From the cell containing the given text, extract its center point as (x, y) coordinate. 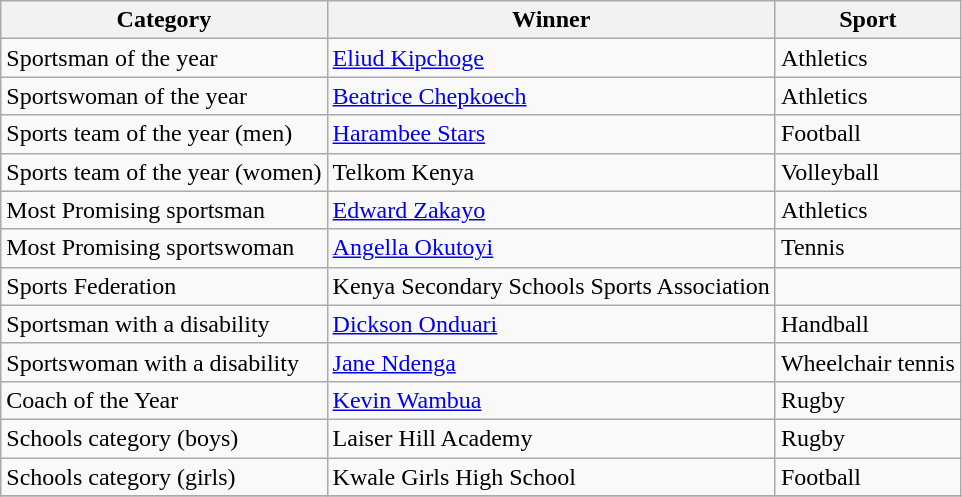
Most Promising sportswoman (164, 248)
Most Promising sportsman (164, 210)
Kwale Girls High School (551, 477)
Edward Zakayo (551, 210)
Harambee Stars (551, 134)
Wheelchair tennis (868, 362)
Tennis (868, 248)
Sportswoman with a disability (164, 362)
Jane Ndenga (551, 362)
Kevin Wambua (551, 400)
Sports team of the year (men) (164, 134)
Handball (868, 324)
Volleyball (868, 172)
Coach of the Year (164, 400)
Sportsman of the year (164, 58)
Sportsman with a disability (164, 324)
Telkom Kenya (551, 172)
Laiser Hill Academy (551, 438)
Kenya Secondary Schools Sports Association (551, 286)
Eliud Kipchoge (551, 58)
Sportswoman of the year (164, 96)
Winner (551, 20)
Sport (868, 20)
Schools category (boys) (164, 438)
Sports team of the year (women) (164, 172)
Schools category (girls) (164, 477)
Category (164, 20)
Beatrice Chepkoech (551, 96)
Angella Okutoyi (551, 248)
Dickson Onduari (551, 324)
Sports Federation (164, 286)
